Identify which cell holds the provided text, then report its [X, Y] central coordinate. 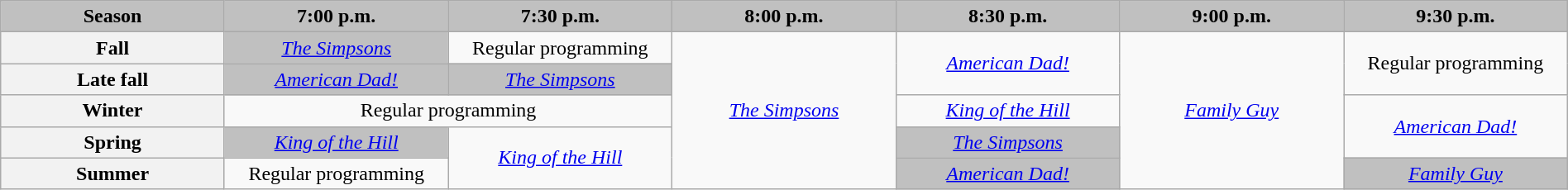
7:00 p.m. [336, 17]
Winter [112, 111]
9:30 p.m. [1456, 17]
8:00 p.m. [784, 17]
7:30 p.m. [561, 17]
Season [112, 17]
9:00 p.m. [1232, 17]
Fall [112, 48]
8:30 p.m. [1007, 17]
Spring [112, 142]
Summer [112, 173]
Late fall [112, 79]
